Return the [X, Y] coordinate for the center point of the cell that contains the specified text.  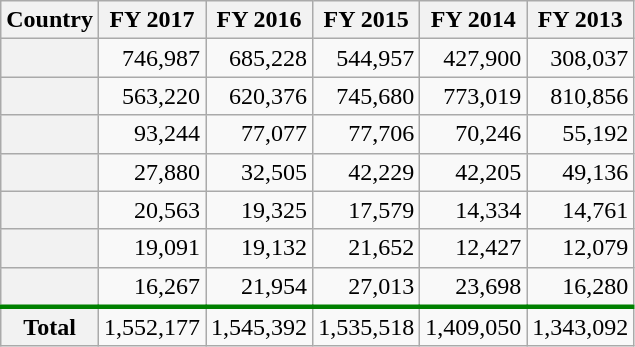
746,987 [152, 58]
773,019 [474, 96]
16,280 [580, 287]
12,079 [580, 248]
20,563 [152, 210]
27,013 [366, 287]
93,244 [152, 134]
308,037 [580, 58]
42,229 [366, 172]
27,880 [152, 172]
1,552,177 [152, 327]
1,535,518 [366, 327]
1,409,050 [474, 327]
19,325 [260, 210]
77,077 [260, 134]
685,228 [260, 58]
FY 2013 [580, 20]
810,856 [580, 96]
19,091 [152, 248]
12,427 [474, 248]
16,267 [152, 287]
42,205 [474, 172]
563,220 [152, 96]
544,957 [366, 58]
FY 2016 [260, 20]
19,132 [260, 248]
77,706 [366, 134]
620,376 [260, 96]
427,900 [474, 58]
14,761 [580, 210]
1,343,092 [580, 327]
Country [50, 20]
17,579 [366, 210]
55,192 [580, 134]
FY 2017 [152, 20]
14,334 [474, 210]
FY 2014 [474, 20]
21,954 [260, 287]
32,505 [260, 172]
745,680 [366, 96]
Total [50, 327]
FY 2015 [366, 20]
49,136 [580, 172]
70,246 [474, 134]
1,545,392 [260, 327]
23,698 [474, 287]
21,652 [366, 248]
